Identify which cell holds the provided text, then report its (X, Y) central coordinate. 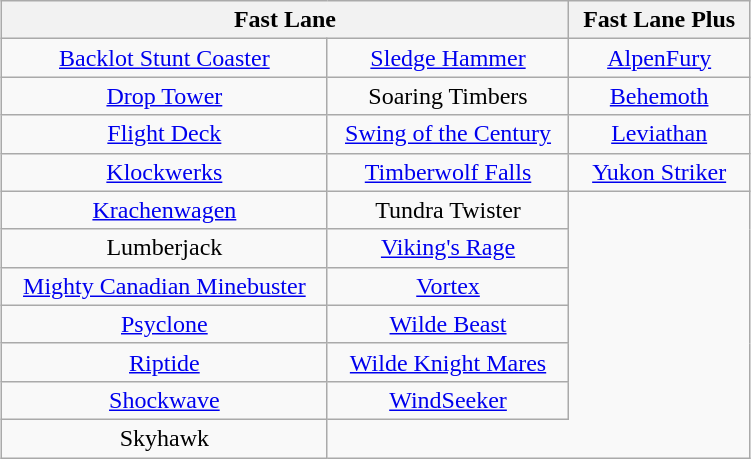
Tundra Twister (448, 210)
Sledge Hammer (448, 58)
Drop Tower (164, 96)
Soaring Timbers (448, 96)
Klockwerks (164, 172)
Fast Lane (284, 20)
WindSeeker (448, 400)
Skyhawk (164, 438)
Shockwave (164, 400)
Fast Lane Plus (660, 20)
Vortex (448, 286)
Leviathan (660, 134)
Lumberjack (164, 248)
Swing of the Century (448, 134)
Backlot Stunt Coaster (164, 58)
Flight Deck (164, 134)
Mighty Canadian Minebuster (164, 286)
Krachenwagen (164, 210)
Psyclone (164, 324)
Viking's Rage (448, 248)
Wilde Beast (448, 324)
Timberwolf Falls (448, 172)
AlpenFury (660, 58)
Wilde Knight Mares (448, 362)
Behemoth (660, 96)
Yukon Striker (660, 172)
Riptide (164, 362)
